Extract the (X, Y) coordinate from the center of the cell holding the provided text.  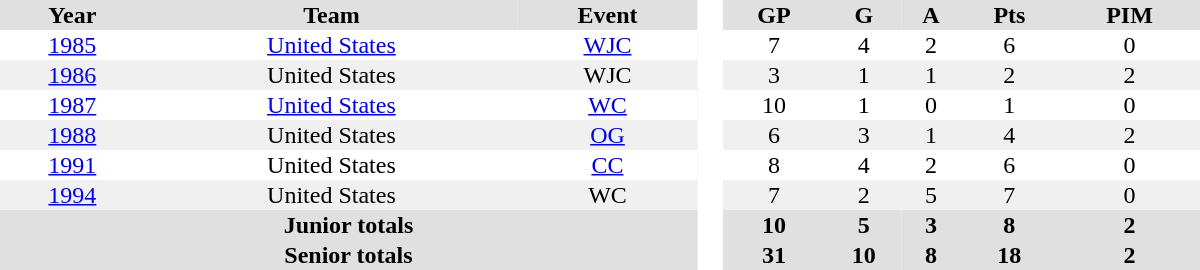
1986 (72, 75)
1994 (72, 195)
18 (1010, 255)
A (931, 15)
Junior totals (348, 225)
1985 (72, 45)
1988 (72, 135)
31 (774, 255)
CC (608, 165)
GP (774, 15)
PIM (1130, 15)
Event (608, 15)
Year (72, 15)
G (864, 15)
Pts (1010, 15)
Senior totals (348, 255)
Team (332, 15)
OG (608, 135)
1987 (72, 105)
1991 (72, 165)
